Output the (X, Y) coordinate of the center of the cell containing the given text.  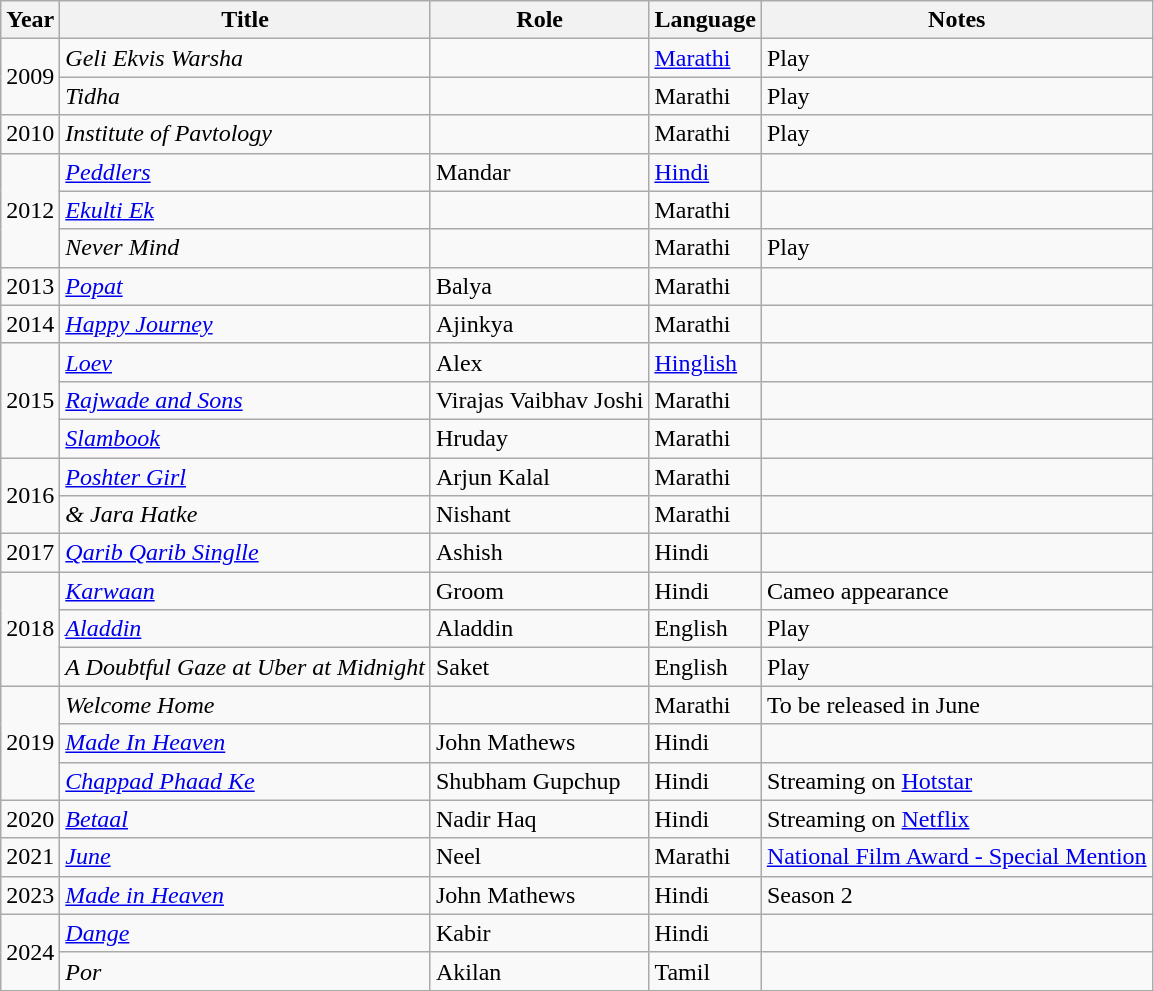
Karwaan (246, 591)
Groom (539, 591)
Hinglish (705, 362)
2020 (30, 819)
Virajas Vaibhav Joshi (539, 400)
Kabir (539, 933)
2013 (30, 286)
Por (246, 971)
2018 (30, 629)
Hruday (539, 438)
Popat (246, 286)
2024 (30, 952)
Cameo appearance (956, 591)
Mandar (539, 172)
Nadir Haq (539, 819)
Dange (246, 933)
Geli Ekvis Warsha (246, 58)
Poshter Girl (246, 477)
2012 (30, 210)
Title (246, 20)
Slambook (246, 438)
Welcome Home (246, 705)
Chappad Phaad Ke (246, 781)
Balya (539, 286)
Nishant (539, 515)
Qarib Qarib Singlle (246, 553)
Made In Heaven (246, 743)
Role (539, 20)
2010 (30, 134)
2014 (30, 324)
Season 2 (956, 895)
Akilan (539, 971)
Arjun Kalal (539, 477)
& Jara Hatke (246, 515)
Loev (246, 362)
Peddlers (246, 172)
A Doubtful Gaze at Uber at Midnight (246, 667)
2021 (30, 857)
June (246, 857)
To be released in June (956, 705)
Streaming on Hotstar (956, 781)
2009 (30, 77)
Never Mind (246, 248)
Happy Journey (246, 324)
Shubham Gupchup (539, 781)
Ekulti Ek (246, 210)
Rajwade and Sons (246, 400)
Saket (539, 667)
Ashish (539, 553)
Year (30, 20)
National Film Award - Special Mention (956, 857)
2015 (30, 400)
Streaming on Netflix (956, 819)
2016 (30, 496)
Notes (956, 20)
Made in Heaven (246, 895)
Language (705, 20)
2017 (30, 553)
Institute of Pavtology (246, 134)
Tamil (705, 971)
Tidha (246, 96)
2019 (30, 743)
Neel (539, 857)
Ajinkya (539, 324)
Betaal (246, 819)
Alex (539, 362)
2023 (30, 895)
